Identify which cell holds the provided text, then report its [x, y] central coordinate. 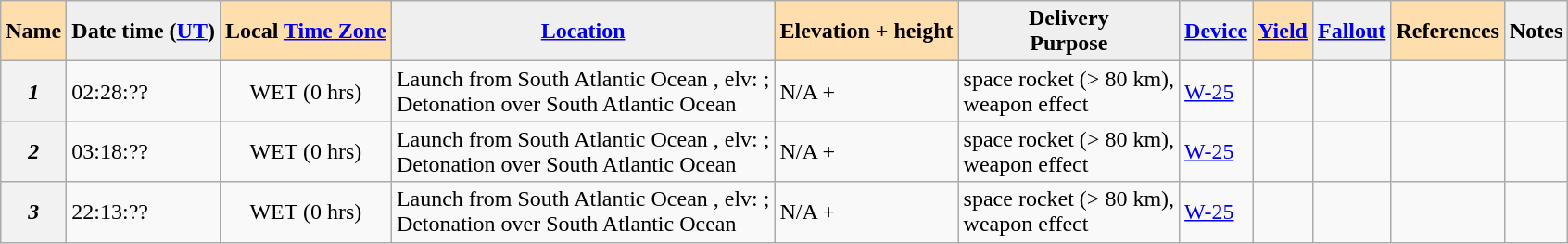
Fallout [1351, 32]
Location [583, 32]
References [1448, 32]
Device [1216, 32]
Notes [1536, 32]
Local Time Zone [306, 32]
22:13:?? [144, 212]
1 [33, 91]
Delivery Purpose [1069, 32]
Name [33, 32]
Yield [1283, 32]
Date time (UT) [144, 32]
Elevation + height [866, 32]
3 [33, 212]
2 [33, 152]
03:18:?? [144, 152]
02:28:?? [144, 91]
